Return (X, Y) of the center of cell containing provided text 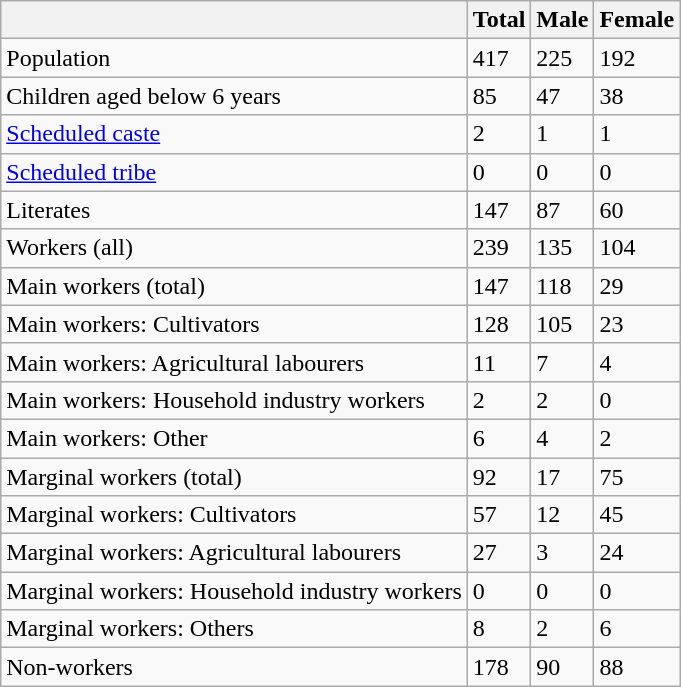
Marginal workers: Cultivators (234, 515)
Male (562, 20)
38 (637, 96)
Literates (234, 210)
Main workers: Agricultural labourers (234, 362)
Non-workers (234, 667)
135 (562, 248)
Main workers: Other (234, 438)
118 (562, 286)
87 (562, 210)
105 (562, 324)
239 (499, 248)
Children aged below 6 years (234, 96)
Scheduled caste (234, 134)
104 (637, 248)
Marginal workers: Household industry workers (234, 591)
57 (499, 515)
8 (499, 629)
90 (562, 667)
7 (562, 362)
17 (562, 477)
Marginal workers: Others (234, 629)
75 (637, 477)
3 (562, 553)
88 (637, 667)
128 (499, 324)
11 (499, 362)
45 (637, 515)
23 (637, 324)
Marginal workers: Agricultural labourers (234, 553)
Main workers (total) (234, 286)
Total (499, 20)
192 (637, 58)
47 (562, 96)
Workers (all) (234, 248)
24 (637, 553)
29 (637, 286)
Scheduled tribe (234, 172)
12 (562, 515)
92 (499, 477)
85 (499, 96)
417 (499, 58)
178 (499, 667)
Population (234, 58)
60 (637, 210)
27 (499, 553)
Main workers: Cultivators (234, 324)
Main workers: Household industry workers (234, 400)
Marginal workers (total) (234, 477)
Female (637, 20)
225 (562, 58)
